Capture the cell that displays the provided text and extract its [X, Y] central coordinate. 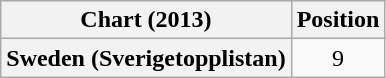
Position [338, 20]
Sweden (Sverigetopplistan) [146, 58]
9 [338, 58]
Chart (2013) [146, 20]
